Identify which cell holds the provided text, then report its [X, Y] central coordinate. 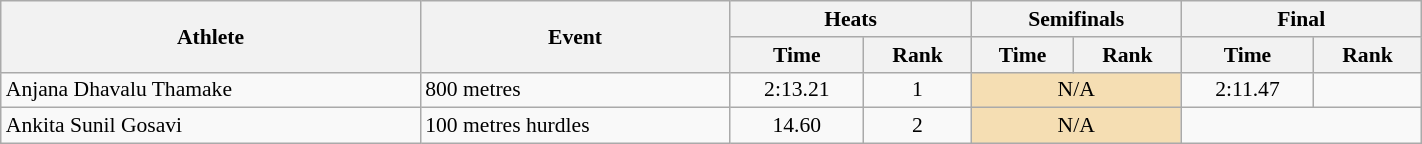
Athlete [210, 36]
800 metres [575, 90]
Heats [850, 19]
1 [918, 90]
Semifinals [1076, 19]
14.60 [797, 126]
2:13.21 [797, 90]
Final [1301, 19]
2 [918, 126]
100 metres hurdles [575, 126]
Anjana Dhavalu Thamake [210, 90]
Ankita Sunil Gosavi [210, 126]
Event [575, 36]
2:11.47 [1248, 90]
